Pinpoint the cell where the given text exists, returning its (x, y) midpoint coordinate. 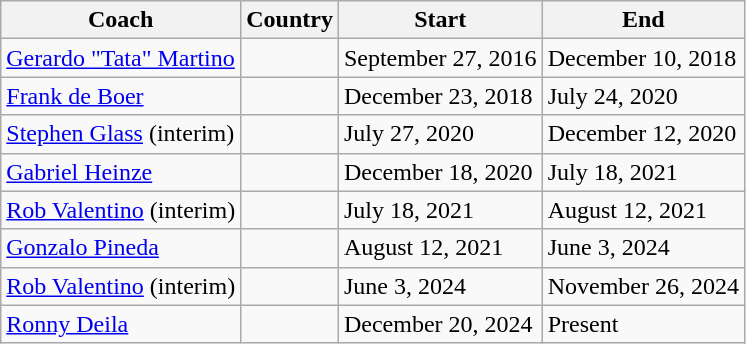
December 18, 2020 (440, 172)
Gerardo "Tata" Martino (121, 58)
July 24, 2020 (643, 96)
Start (440, 20)
December 20, 2024 (440, 324)
Frank de Boer (121, 96)
December 23, 2018 (440, 96)
Present (643, 324)
December 12, 2020 (643, 134)
Coach (121, 20)
Country (290, 20)
December 10, 2018 (643, 58)
September 27, 2016 (440, 58)
Gabriel Heinze (121, 172)
Stephen Glass (interim) (121, 134)
End (643, 20)
November 26, 2024 (643, 286)
Gonzalo Pineda (121, 248)
July 27, 2020 (440, 134)
Ronny Deila (121, 324)
